Pinpoint the cell where the given text exists, returning its (X, Y) midpoint coordinate. 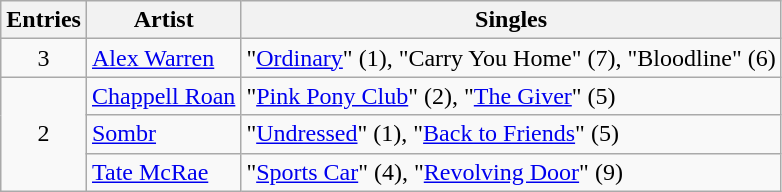
2 (44, 134)
"Ordinary" (1), "Carry You Home" (7), "Bloodline" (6) (511, 58)
Tate McRae (163, 172)
"Pink Pony Club" (2), "The Giver" (5) (511, 96)
Singles (511, 20)
3 (44, 58)
Entries (44, 20)
"Sports Car" (4), "Revolving Door" (9) (511, 172)
Artist (163, 20)
"Undressed" (1), "Back to Friends" (5) (511, 134)
Sombr (163, 134)
Chappell Roan (163, 96)
Alex Warren (163, 58)
